Capture the cell that displays the provided text and extract its (x, y) central coordinate. 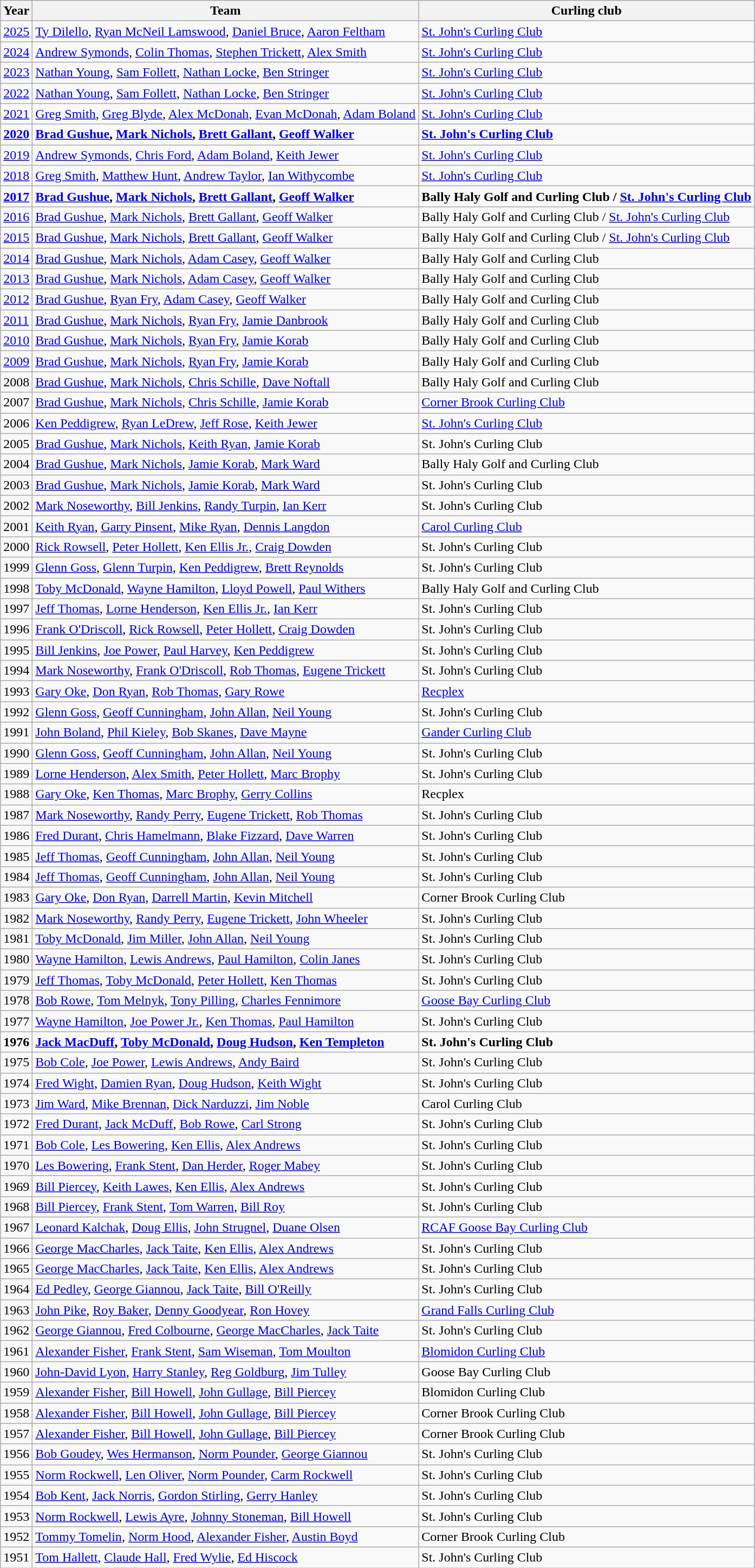
Greg Smith, Greg Blyde, Alex McDonah, Evan McDonah, Adam Boland (225, 114)
Bill Piercey, Keith Lawes, Ken Ellis, Alex Andrews (225, 1186)
Curling club (587, 11)
John Pike, Roy Baker, Denny Goodyear, Ron Hovey (225, 1310)
1959 (16, 1392)
Toby McDonald, Jim Miller, John Allan, Neil Young (225, 939)
1955 (16, 1475)
1971 (16, 1145)
Jim Ward, Mike Brennan, Dick Narduzzi, Jim Noble (225, 1104)
1995 (16, 650)
Gary Oke, Ken Thomas, Marc Brophy, Gerry Collins (225, 794)
Bob Cole, Joe Power, Lewis Andrews, Andy Baird (225, 1062)
Brad Gushue, Mark Nichols, Chris Schille, Dave Noftall (225, 382)
2014 (16, 258)
John Boland, Phil Kieley, Bob Skanes, Dave Mayne (225, 733)
1983 (16, 897)
1970 (16, 1165)
1988 (16, 794)
1969 (16, 1186)
1954 (16, 1495)
1976 (16, 1042)
RCAF Goose Bay Curling Club (587, 1227)
Bob Goudey, Wes Hermanson, Norm Pounder, George Giannou (225, 1454)
Wayne Hamilton, Lewis Andrews, Paul Hamilton, Colin Janes (225, 960)
Grand Falls Curling Club (587, 1310)
Bill Jenkins, Joe Power, Paul Harvey, Ken Peddigrew (225, 650)
2021 (16, 114)
1998 (16, 588)
1980 (16, 960)
Bob Rowe, Tom Melnyk, Tony Pilling, Charles Fennimore (225, 1001)
Rick Rowsell, Peter Hollett, Ken Ellis Jr., Craig Dowden (225, 547)
1978 (16, 1001)
1981 (16, 939)
Toby McDonald, Wayne Hamilton, Lloyd Powell, Paul Withers (225, 588)
1965 (16, 1269)
2016 (16, 217)
1979 (16, 980)
2012 (16, 300)
2024 (16, 52)
1996 (16, 630)
1973 (16, 1104)
2004 (16, 464)
1963 (16, 1310)
2007 (16, 403)
1977 (16, 1021)
1992 (16, 712)
2017 (16, 196)
1997 (16, 609)
Brad Gushue, Ryan Fry, Adam Casey, Geoff Walker (225, 300)
2003 (16, 485)
Jeff Thomas, Toby McDonald, Peter Hollett, Ken Thomas (225, 980)
Jeff Thomas, Lorne Henderson, Ken Ellis Jr., Ian Kerr (225, 609)
1957 (16, 1434)
Year (16, 11)
Mark Noseworthy, Randy Perry, Eugene Trickett, Rob Thomas (225, 815)
Brad Gushue, Mark Nichols, Chris Schille, Jamie Korab (225, 403)
2002 (16, 506)
Ed Pedley, George Giannou, Jack Taite, Bill O'Reilly (225, 1290)
1982 (16, 918)
1993 (16, 691)
2006 (16, 423)
1994 (16, 671)
1975 (16, 1062)
1968 (16, 1207)
2008 (16, 382)
1961 (16, 1351)
1952 (16, 1537)
2015 (16, 237)
Brad Gushue, Mark Nichols, Ryan Fry, Jamie Danbrook (225, 320)
Mark Noseworthy, Frank O'Driscoll, Rob Thomas, Eugene Trickett (225, 671)
Fred Durant, Chris Hamelmann, Blake Fizzard, Dave Warren (225, 835)
2000 (16, 547)
2025 (16, 31)
2020 (16, 134)
2010 (16, 341)
Lorne Henderson, Alex Smith, Peter Hollett, Marc Brophy (225, 774)
1967 (16, 1227)
Andrew Symonds, Chris Ford, Adam Boland, Keith Jewer (225, 155)
Fred Wight, Damien Ryan, Doug Hudson, Keith Wight (225, 1083)
1984 (16, 877)
Bill Piercey, Frank Stent, Tom Warren, Bill Roy (225, 1207)
Keith Ryan, Garry Pinsent, Mike Ryan, Dennis Langdon (225, 526)
1958 (16, 1413)
1964 (16, 1290)
2018 (16, 176)
2019 (16, 155)
1974 (16, 1083)
Gary Oke, Don Ryan, Rob Thomas, Gary Rowe (225, 691)
Jack MacDuff, Toby McDonald, Doug Hudson, Ken Templeton (225, 1042)
1989 (16, 774)
1972 (16, 1124)
Tom Hallett, Claude Hall, Fred Wylie, Ed Hiscock (225, 1557)
2009 (16, 361)
1966 (16, 1248)
Bob Cole, Les Bowering, Ken Ellis, Alex Andrews (225, 1145)
Gary Oke, Don Ryan, Darrell Martin, Kevin Mitchell (225, 897)
Mark Noseworthy, Randy Perry, Eugene Trickett, John Wheeler (225, 918)
1999 (16, 567)
2001 (16, 526)
Andrew Symonds, Colin Thomas, Stephen Trickett, Alex Smith (225, 52)
Leonard Kalchak, Doug Ellis, John Strugnel, Duane Olsen (225, 1227)
1991 (16, 733)
Fred Durant, Jack McDuff, Bob Rowe, Carl Strong (225, 1124)
Ken Peddigrew, Ryan LeDrew, Jeff Rose, Keith Jewer (225, 423)
Norm Rockwell, Len Oliver, Norm Pounder, Carm Rockwell (225, 1475)
2022 (16, 93)
Greg Smith, Matthew Hunt, Andrew Taylor, Ian Withycombe (225, 176)
1987 (16, 815)
2011 (16, 320)
Les Bowering, Frank Stent, Dan Herder, Roger Mabey (225, 1165)
Norm Rockwell, Lewis Ayre, Johnny Stoneman, Bill Howell (225, 1516)
Mark Noseworthy, Bill Jenkins, Randy Turpin, Ian Kerr (225, 506)
1962 (16, 1331)
1986 (16, 835)
1960 (16, 1372)
2023 (16, 73)
2013 (16, 279)
1956 (16, 1454)
John-David Lyon, Harry Stanley, Reg Goldburg, Jim Tulley (225, 1372)
Tommy Tomelin, Norm Hood, Alexander Fisher, Austin Boyd (225, 1537)
1953 (16, 1516)
1985 (16, 856)
Gander Curling Club (587, 733)
Team (225, 11)
Frank O'Driscoll, Rick Rowsell, Peter Hollett, Craig Dowden (225, 630)
2005 (16, 444)
1990 (16, 753)
1951 (16, 1557)
Ty Dilello, Ryan McNeil Lamswood, Daniel Bruce, Aaron Feltham (225, 31)
George Giannou, Fred Colbourne, George MacCharles, Jack Taite (225, 1331)
Alexander Fisher, Frank Stent, Sam Wiseman, Tom Moulton (225, 1351)
Brad Gushue, Mark Nichols, Keith Ryan, Jamie Korab (225, 444)
Bob Kent, Jack Norris, Gordon Stirling, Gerry Hanley (225, 1495)
Wayne Hamilton, Joe Power Jr., Ken Thomas, Paul Hamilton (225, 1021)
Glenn Goss, Glenn Turpin, Ken Peddigrew, Brett Reynolds (225, 567)
